Detect which cell encompasses the target text, then output its (X, Y) center coordinate. 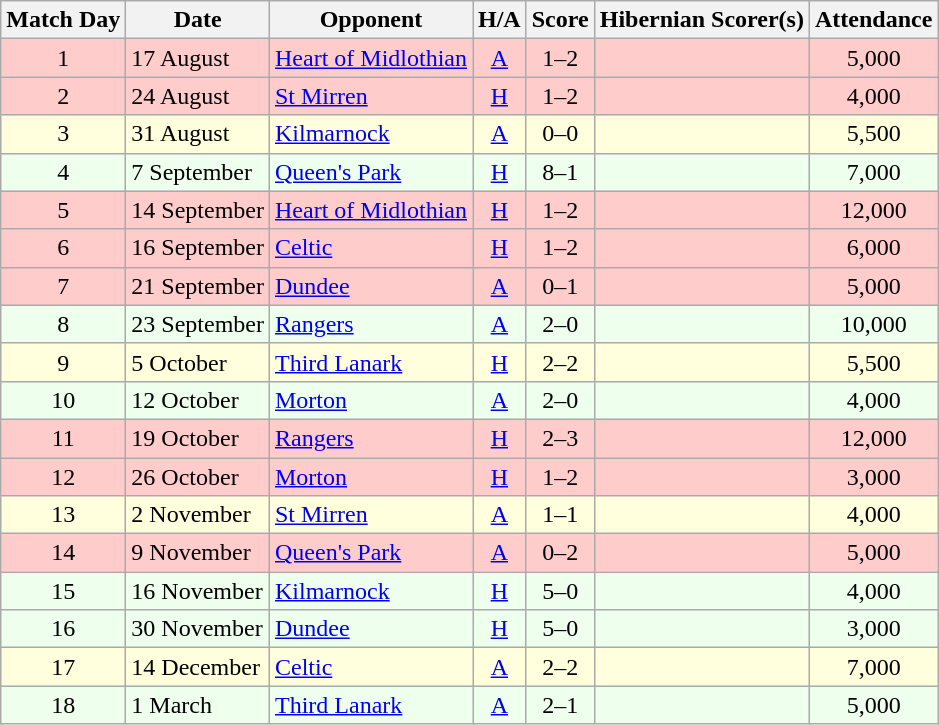
7 September (198, 172)
16 November (198, 591)
31 August (198, 134)
21 September (198, 286)
Hibernian Scorer(s) (702, 20)
14 September (198, 210)
5 (64, 210)
0–2 (560, 553)
Score (560, 20)
2 November (198, 515)
6 (64, 248)
5 October (198, 362)
9 (64, 362)
16 September (198, 248)
12 (64, 477)
18 (64, 705)
6,000 (873, 248)
24 August (198, 96)
7 (64, 286)
2–1 (560, 705)
Match Day (64, 20)
14 (64, 553)
Opponent (370, 20)
Attendance (873, 20)
1 March (198, 705)
8 (64, 324)
H/A (499, 20)
19 October (198, 438)
12 October (198, 400)
Date (198, 20)
10 (64, 400)
26 October (198, 477)
17 August (198, 58)
0–0 (560, 134)
9 November (198, 553)
4 (64, 172)
8–1 (560, 172)
0–1 (560, 286)
2–3 (560, 438)
1–1 (560, 515)
11 (64, 438)
15 (64, 591)
17 (64, 667)
13 (64, 515)
10,000 (873, 324)
1 (64, 58)
23 September (198, 324)
30 November (198, 629)
2 (64, 96)
16 (64, 629)
3 (64, 134)
14 December (198, 667)
